Search for the cell housing the specified text and yield its [x, y] center coordinate. 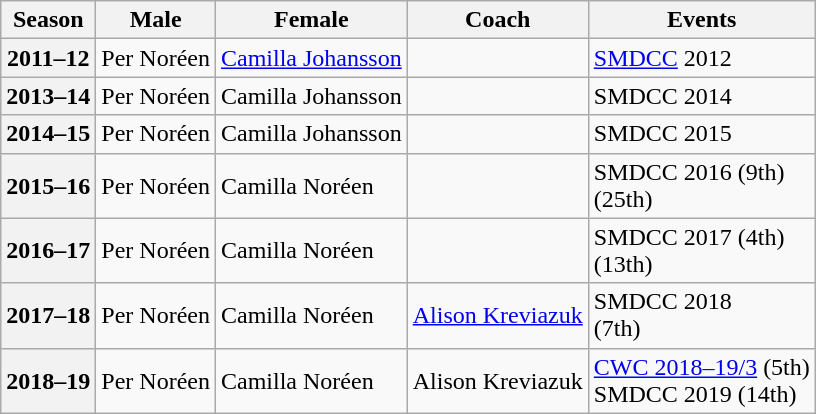
2017–18 [48, 316]
SMDCC 2016 (9th) (25th) [702, 186]
2018–19 [48, 380]
Female [312, 20]
SMDCC 2018 (7th) [702, 316]
Male [156, 20]
Events [702, 20]
2015–16 [48, 186]
SMDCC 2014 [702, 96]
SMDCC 2012 [702, 58]
2013–14 [48, 96]
Season [48, 20]
CWC 2018–19/3 (5th)SMDCC 2019 (14th) [702, 380]
2014–15 [48, 134]
Coach [498, 20]
2016–17 [48, 250]
SMDCC 2017 (4th) (13th) [702, 250]
2011–12 [48, 58]
SMDCC 2015 [702, 134]
